Extract the [x, y] coordinate from the center of the cell holding the provided text.  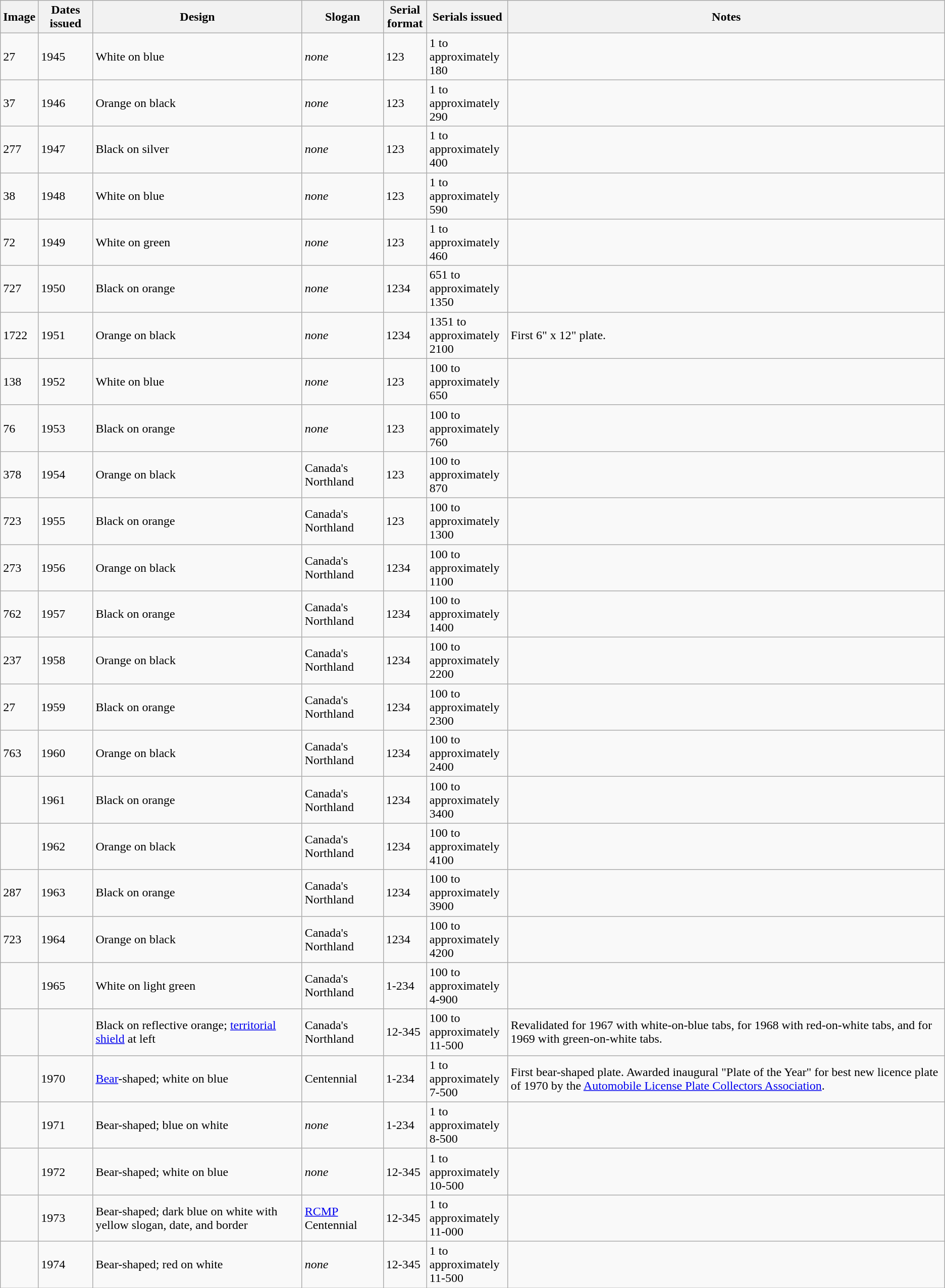
100 to approximately 760 [467, 428]
1974 [66, 1264]
287 [19, 893]
1950 [66, 289]
1949 [66, 242]
1948 [66, 196]
277 [19, 149]
273 [19, 567]
1 to approximately 10-500 [467, 1171]
Serials issued [467, 17]
1965 [66, 986]
100 to approximately 4100 [467, 846]
76 [19, 428]
1958 [66, 661]
237 [19, 661]
1963 [66, 893]
Black on reflective orange; territorial shield at left [197, 1032]
72 [19, 242]
White on light green [197, 986]
1 to approximately 590 [467, 196]
1952 [66, 382]
1 to approximately 290 [467, 103]
1722 [19, 335]
1 to approximately 11-500 [467, 1264]
Centennial [342, 1079]
Design [197, 17]
1970 [66, 1079]
Serial format [405, 17]
651 to approximately 1350 [467, 289]
White on green [197, 242]
Image [19, 17]
1 to approximately 400 [467, 149]
100 to approximately 4-900 [467, 986]
1960 [66, 754]
1 to approximately 8-500 [467, 1125]
1959 [66, 707]
1951 [66, 335]
1971 [66, 1125]
100 to approximately 3400 [467, 800]
1973 [66, 1218]
727 [19, 289]
38 [19, 196]
Dates issued [66, 17]
1956 [66, 567]
1972 [66, 1171]
1 to approximately 7-500 [467, 1079]
Revalidated for 1967 with white-on-blue tabs, for 1968 with red-on-white tabs, and for 1969 with green-on-white tabs. [726, 1032]
1947 [66, 149]
Slogan [342, 17]
100 to approximately 1400 [467, 614]
RCMP Centennial [342, 1218]
1945 [66, 57]
100 to approximately 4200 [467, 939]
100 to approximately 2400 [467, 754]
1955 [66, 521]
1954 [66, 474]
378 [19, 474]
762 [19, 614]
1964 [66, 939]
100 to approximately 2300 [467, 707]
37 [19, 103]
1 to approximately 180 [467, 57]
1953 [66, 428]
100 to approximately 870 [467, 474]
100 to approximately 3900 [467, 893]
138 [19, 382]
1961 [66, 800]
Bear-shaped; blue on white [197, 1125]
Black on silver [197, 149]
1 to approximately 11-000 [467, 1218]
1962 [66, 846]
100 to approximately 11-500 [467, 1032]
100 to approximately 1100 [467, 567]
1946 [66, 103]
1351 to approximately 2100 [467, 335]
100 to approximately 650 [467, 382]
Bear-shaped; red on white [197, 1264]
100 to approximately 2200 [467, 661]
100 to approximately 1300 [467, 521]
Notes [726, 17]
Bear-shaped; dark blue on white with yellow slogan, date, and border [197, 1218]
First 6" x 12" plate. [726, 335]
763 [19, 754]
1 to approximately 460 [467, 242]
1957 [66, 614]
